Capture the cell that displays the provided text and extract its [X, Y] central coordinate. 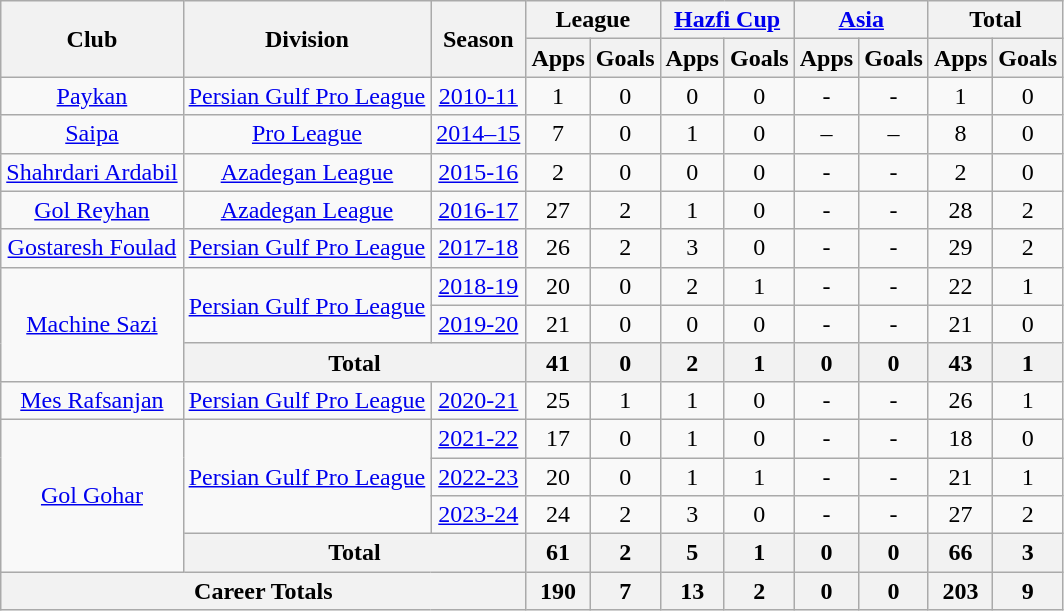
League [593, 20]
Gol Reyhan [92, 210]
Gol Gohar [92, 495]
2018-19 [478, 286]
18 [960, 438]
66 [960, 553]
Saipa [92, 134]
2016-17 [478, 210]
Paykan [92, 96]
24 [558, 515]
Season [478, 39]
28 [960, 210]
5 [692, 553]
2010-11 [478, 96]
Pro League [307, 134]
Hazfi Cup [727, 20]
2023-24 [478, 515]
2021-22 [478, 438]
2017-18 [478, 248]
2014–15 [478, 134]
Division [307, 39]
9 [1028, 591]
Asia [861, 20]
29 [960, 248]
61 [558, 553]
Gostaresh Foulad [92, 248]
8 [960, 134]
203 [960, 591]
43 [960, 362]
13 [692, 591]
2022-23 [478, 477]
25 [558, 400]
Career Totals [264, 591]
Club [92, 39]
17 [558, 438]
2020-21 [478, 400]
2015-16 [478, 172]
Shahrdari Ardabil [92, 172]
2019-20 [478, 324]
190 [558, 591]
22 [960, 286]
Machine Sazi [92, 324]
Mes Rafsanjan [92, 400]
41 [558, 362]
